For the text-containing cell, return its midpoint in (x, y) coordinate format. 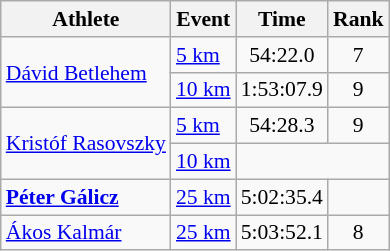
54:22.0 (282, 55)
Dávid Betlehem (86, 72)
8 (358, 233)
Rank (358, 19)
Péter Gálicz (86, 197)
Ákos Kalmár (86, 233)
5:03:52.1 (282, 233)
Athlete (86, 19)
Time (282, 19)
5:02:35.4 (282, 197)
54:28.3 (282, 126)
7 (358, 55)
1:53:07.9 (282, 90)
Kristóf Rasovszky (86, 144)
Event (204, 19)
